Return the [X, Y] coordinate for the center point of the cell that contains the specified text.  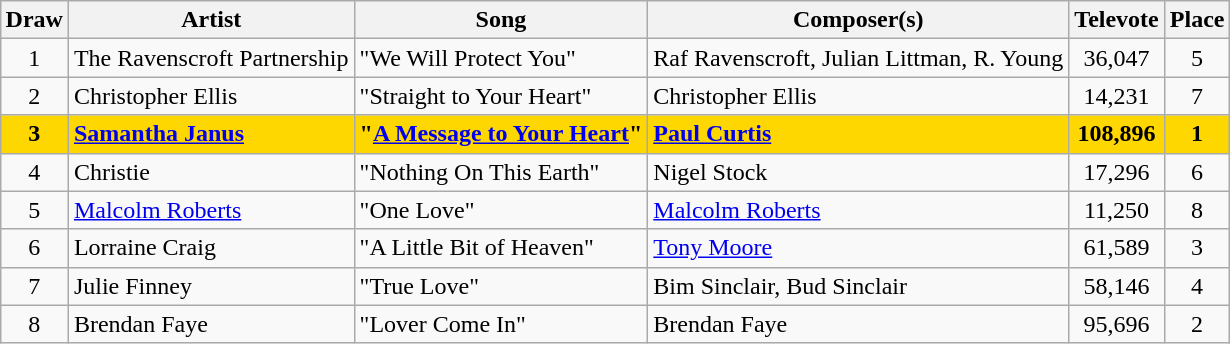
"One Love" [501, 210]
"True Love" [501, 286]
11,250 [1116, 210]
"A Little Bit of Heaven" [501, 248]
The Ravenscroft Partnership [211, 58]
Composer(s) [858, 20]
Song [501, 20]
"Nothing On This Earth" [501, 172]
"Straight to Your Heart" [501, 96]
Lorraine Craig [211, 248]
58,146 [1116, 286]
Paul Curtis [858, 134]
Tony Moore [858, 248]
17,296 [1116, 172]
36,047 [1116, 58]
95,696 [1116, 324]
Artist [211, 20]
14,231 [1116, 96]
"We Will Protect You" [501, 58]
Place [1197, 20]
Nigel Stock [858, 172]
108,896 [1116, 134]
Raf Ravenscroft, Julian Littman, R. Young [858, 58]
61,589 [1116, 248]
"Lover Come In" [501, 324]
Julie Finney [211, 286]
Christie [211, 172]
"A Message to Your Heart" [501, 134]
Samantha Janus [211, 134]
Televote [1116, 20]
Draw [34, 20]
Bim Sinclair, Bud Sinclair [858, 286]
